Pinpoint the cell where the given text exists, returning its [X, Y] midpoint coordinate. 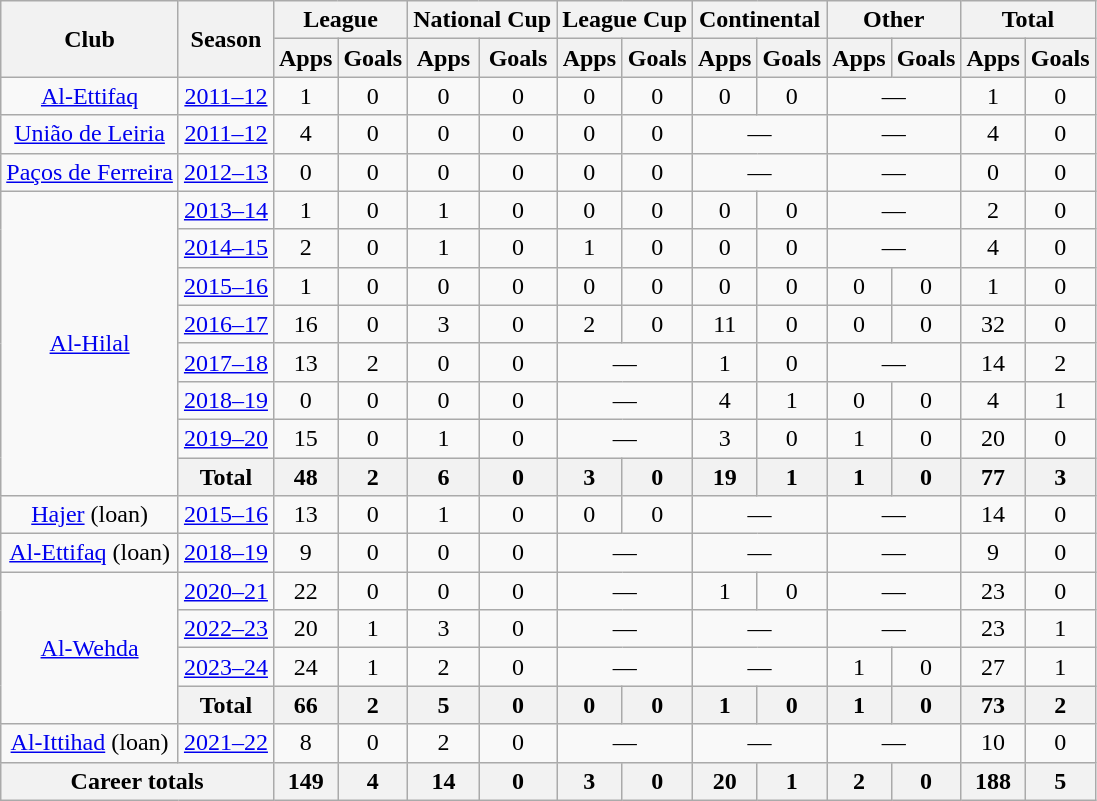
15 [305, 438]
Al-Ittihad (loan) [90, 743]
Al-Ettifaq [90, 96]
Hajer (loan) [90, 515]
27 [993, 667]
2017–18 [226, 362]
6 [444, 477]
32 [993, 324]
22 [305, 591]
Other [894, 20]
188 [993, 781]
Al-Hilal [90, 343]
11 [725, 324]
2020–21 [226, 591]
União de Leiria [90, 134]
24 [305, 667]
10 [993, 743]
Club [90, 39]
19 [725, 477]
2012–13 [226, 172]
League Cup [625, 20]
149 [305, 781]
2022–23 [226, 629]
National Cup [482, 20]
Season [226, 39]
Continental [760, 20]
Paços de Ferreira [90, 172]
2019–20 [226, 438]
Al-Wehda [90, 648]
16 [305, 324]
2016–17 [226, 324]
2013–14 [226, 210]
8 [305, 743]
77 [993, 477]
2021–22 [226, 743]
48 [305, 477]
66 [305, 705]
2023–24 [226, 667]
Al-Ettifaq (loan) [90, 553]
League [340, 20]
73 [993, 705]
2014–15 [226, 248]
Career totals [138, 781]
